Output the (x, y) coordinate of the center of the cell containing the given text.  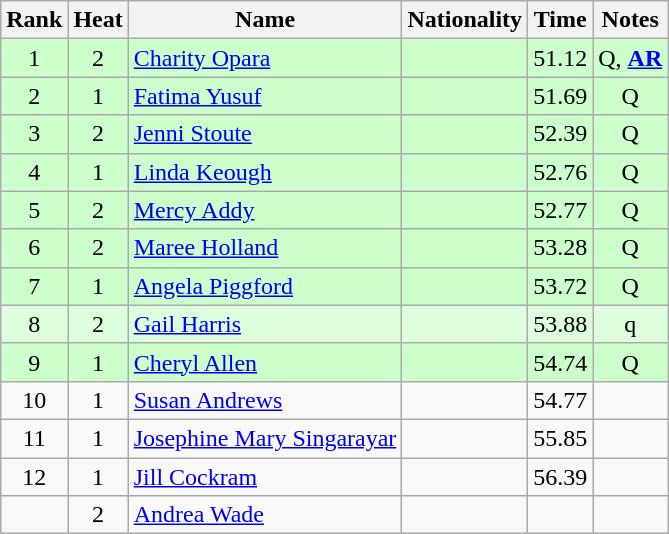
11 (34, 438)
51.69 (560, 96)
52.76 (560, 172)
Cheryl Allen (265, 362)
54.77 (560, 400)
8 (34, 324)
Nationality (465, 20)
Name (265, 20)
Rank (34, 20)
Angela Piggford (265, 286)
53.28 (560, 248)
4 (34, 172)
Gail Harris (265, 324)
52.39 (560, 134)
Maree Holland (265, 248)
51.12 (560, 58)
12 (34, 477)
56.39 (560, 477)
6 (34, 248)
9 (34, 362)
53.72 (560, 286)
Notes (630, 20)
10 (34, 400)
55.85 (560, 438)
Josephine Mary Singarayar (265, 438)
3 (34, 134)
Linda Keough (265, 172)
q (630, 324)
7 (34, 286)
53.88 (560, 324)
Jill Cockram (265, 477)
Heat (98, 20)
5 (34, 210)
Jenni Stoute (265, 134)
54.74 (560, 362)
Q, AR (630, 58)
Susan Andrews (265, 400)
Charity Opara (265, 58)
Fatima Yusuf (265, 96)
Mercy Addy (265, 210)
Andrea Wade (265, 515)
52.77 (560, 210)
Time (560, 20)
